Output the [X, Y] coordinate of the center of the cell containing the given text.  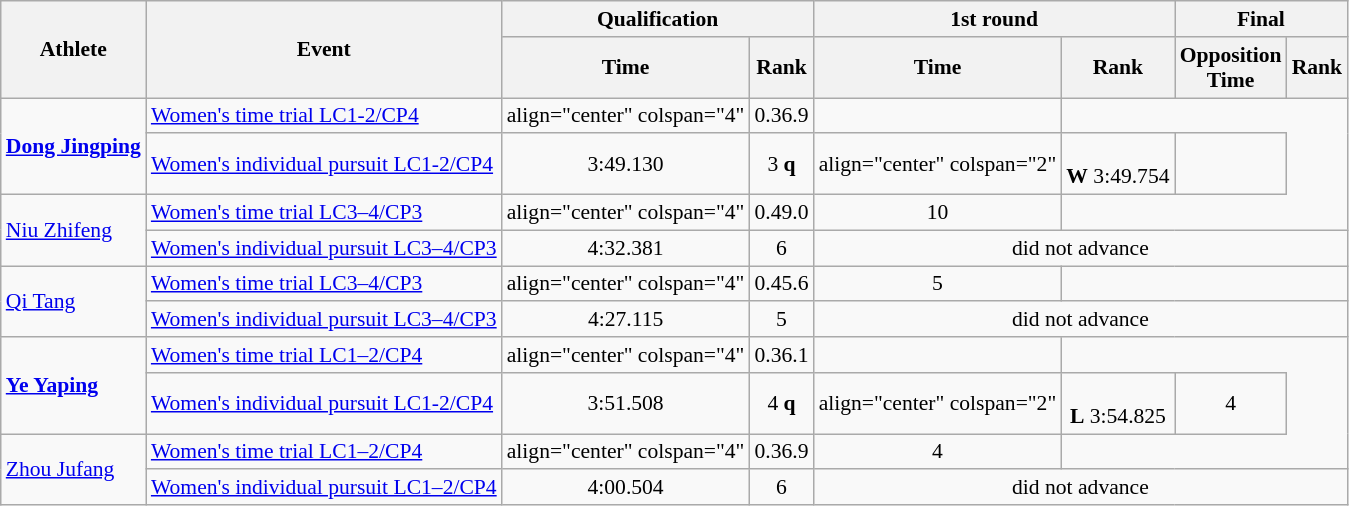
3:51.508 [626, 404]
4:32.381 [626, 248]
Niu Zhifeng [74, 230]
OppositionTime [1231, 68]
Qualification [658, 19]
1st round [994, 19]
3 q [781, 164]
0.49.0 [781, 213]
W 3:49.754 [1118, 164]
Women's time trial LC1-2/CP4 [324, 116]
Qi Tang [74, 302]
Ye Yaping [74, 386]
Athlete [74, 50]
Event [324, 50]
3:49.130 [626, 164]
4 q [781, 404]
Zhou Jufang [74, 470]
L 3:54.825 [1118, 404]
10 [938, 213]
Women's individual pursuit LC1–2/CP4 [324, 488]
0.45.6 [781, 284]
4:00.504 [626, 488]
Final [1262, 19]
4:27.115 [626, 320]
0.36.1 [781, 355]
Dong Jingping [74, 146]
